Search for the cell housing the specified text and yield its [x, y] center coordinate. 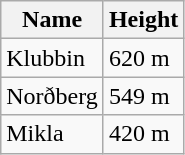
Klubbin [52, 58]
420 m [143, 134]
549 m [143, 96]
620 m [143, 58]
Mikla [52, 134]
Name [52, 20]
Norðberg [52, 96]
Height [143, 20]
